Scan for the cell matching the given text and deliver its [x, y] coordinate at center. 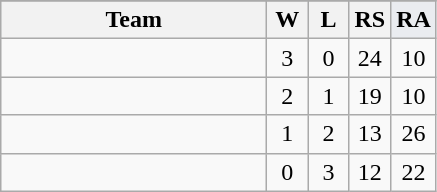
22 [414, 172]
L [328, 20]
Team [134, 20]
26 [414, 134]
24 [370, 58]
19 [370, 96]
13 [370, 134]
RA [414, 20]
12 [370, 172]
RS [370, 20]
W [288, 20]
